Pinpoint the cell where the given text exists, returning its [x, y] midpoint coordinate. 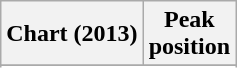
Peakposition [189, 34]
Chart (2013) [72, 34]
